Identify which cell holds the provided text, then report its [x, y] central coordinate. 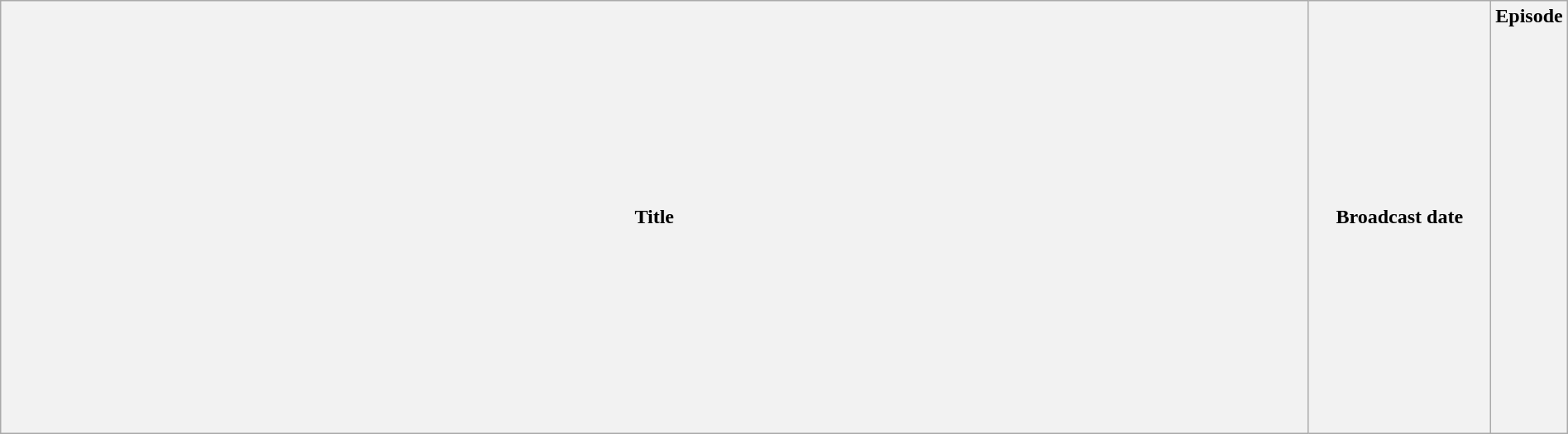
Episode [1529, 217]
Title [655, 217]
Broadcast date [1399, 217]
